Return the (x, y) coordinate for the center point of the cell that contains the specified text.  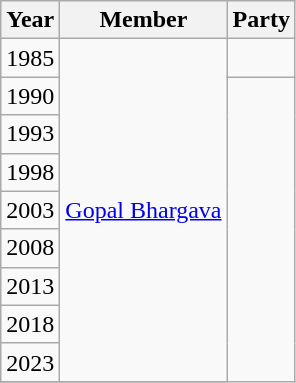
2018 (30, 324)
Year (30, 20)
2013 (30, 286)
1998 (30, 172)
1990 (30, 96)
Party (261, 20)
1993 (30, 134)
2008 (30, 248)
2023 (30, 362)
1985 (30, 58)
Gopal Bhargava (144, 210)
2003 (30, 210)
Member (144, 20)
